Search for the cell housing the specified text and yield its [X, Y] center coordinate. 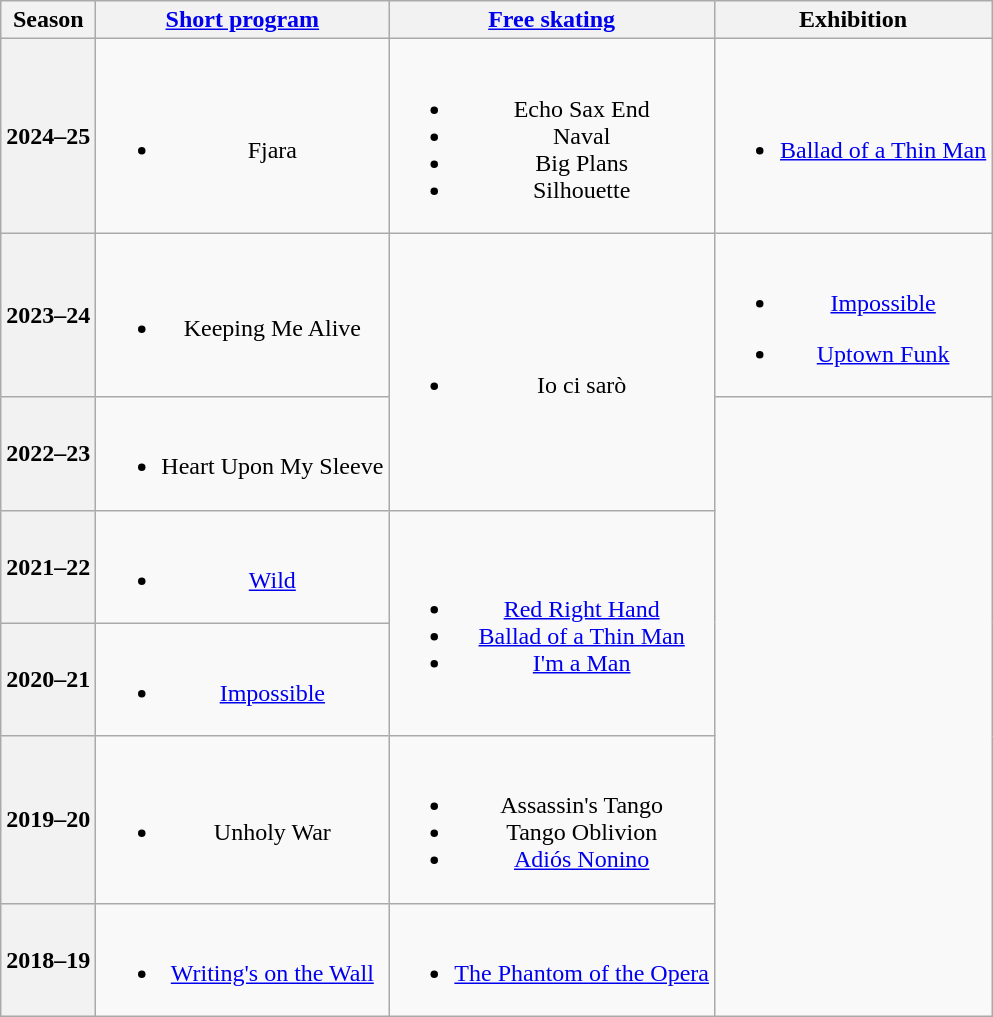
Impossible Uptown Funk [852, 315]
The Phantom of the Opera [552, 960]
2019–20 [48, 820]
Writing's on the Wall [242, 960]
2021–22 [48, 566]
Io ci sarò [552, 372]
Free skating [552, 20]
Wild [242, 566]
Heart Upon My Sleeve [242, 454]
Echo Sax End Naval Big Plans Silhouette [552, 136]
Exhibition [852, 20]
Assassin's Tango Tango Oblivion Adiós Nonino [552, 820]
Short program [242, 20]
Fjara [242, 136]
Ballad of a Thin Man [852, 136]
Impossible [242, 680]
Unholy War [242, 820]
Red Right Hand Ballad of a Thin Man I'm a Man [552, 623]
2020–21 [48, 680]
2018–19 [48, 960]
2022–23 [48, 454]
2023–24 [48, 315]
2024–25 [48, 136]
Season [48, 20]
Keeping Me Alive [242, 315]
